From the cell containing the given text, extract its center point as [X, Y] coordinate. 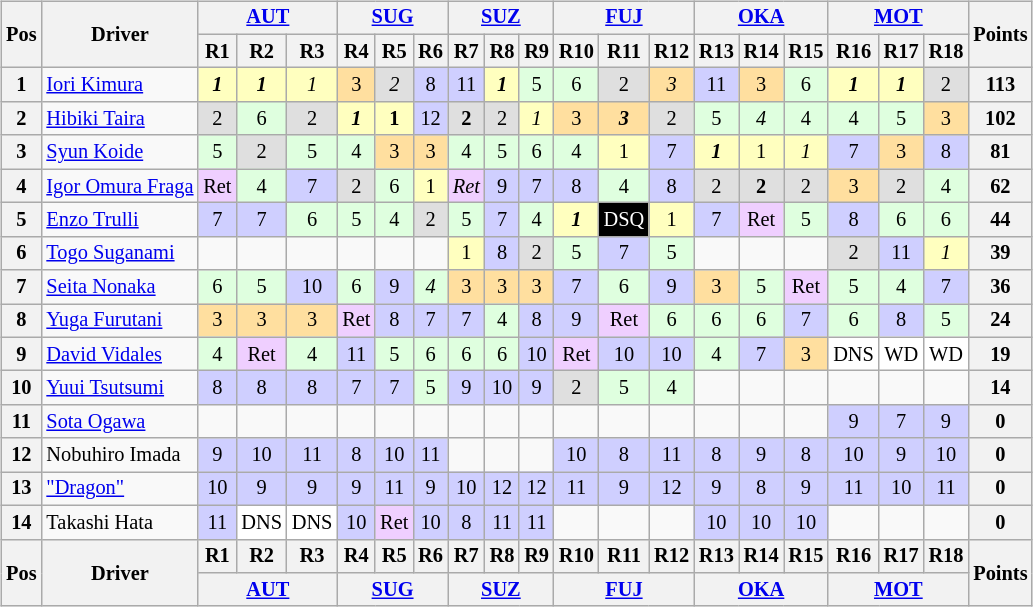
81 [1000, 152]
Enzo Trulli [120, 220]
"Dragon" [120, 489]
19 [1000, 354]
102 [1000, 119]
62 [1000, 186]
Togo Suganami [120, 253]
36 [1000, 287]
24 [1000, 321]
DSQ [624, 220]
Nobuhiro Imada [120, 455]
David Vidales [120, 354]
Hibiki Taira [120, 119]
113 [1000, 85]
Iori Kimura [120, 85]
Seita Nonaka [120, 287]
Sota Ogawa [120, 422]
Takashi Hata [120, 522]
39 [1000, 253]
13 [21, 489]
Syun Koide [120, 152]
44 [1000, 220]
Yuga Furutani [120, 321]
Yuui Tsutsumi [120, 388]
Igor Omura Fraga [120, 186]
